For the text-containing cell, return its midpoint in [X, Y] coordinate format. 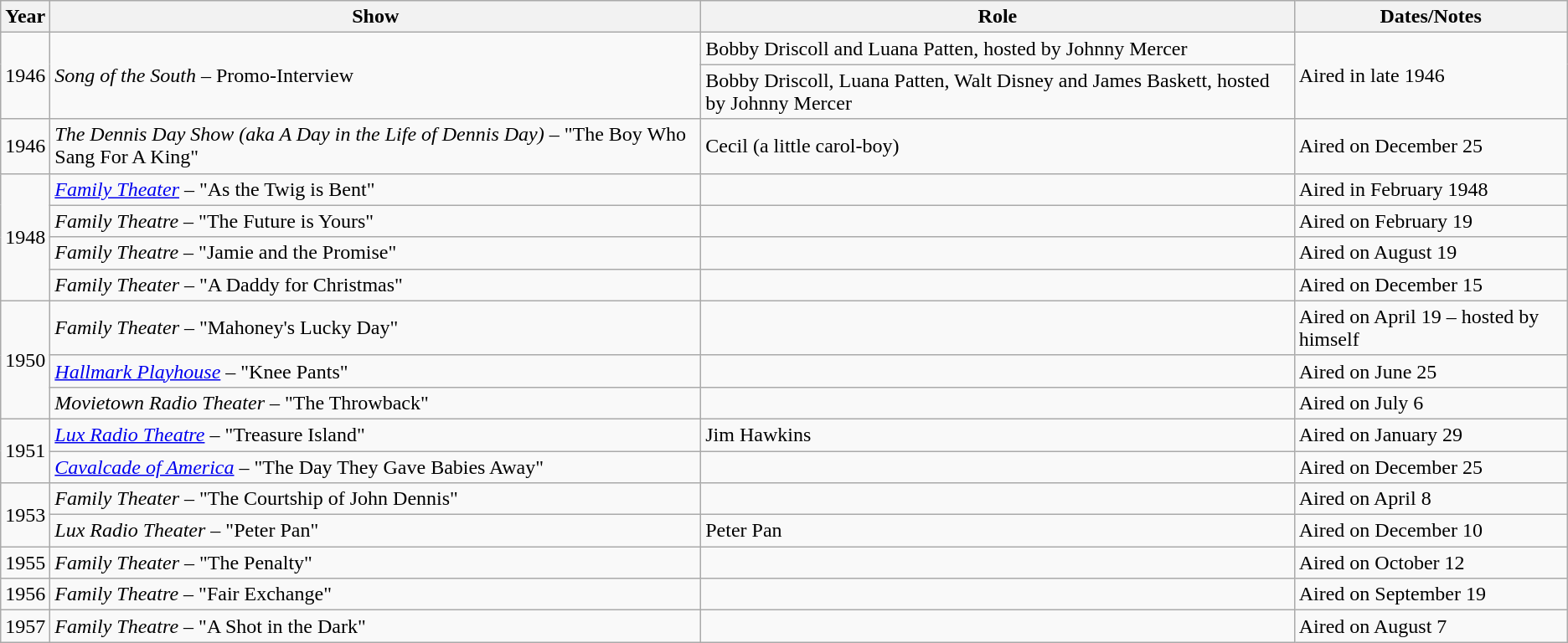
Family Theater – "As the Twig is Bent" [375, 189]
Cecil (a little carol-boy) [998, 146]
Lux Radio Theatre – "Treasure Island" [375, 435]
Aired on September 19 [1431, 594]
1955 [25, 563]
1950 [25, 360]
Song of the South – Promo-Interview [375, 75]
Family Theatre – "Fair Exchange" [375, 594]
Aired on February 19 [1431, 221]
1951 [25, 450]
Family Theatre – "Jamie and the Promise" [375, 253]
Role [998, 17]
Family Theater – "A Daddy for Christmas" [375, 285]
Hallmark Playhouse – "Knee Pants" [375, 371]
Family Theater – "The Penalty" [375, 563]
Lux Radio Theater – "Peter Pan" [375, 531]
Aired on October 12 [1431, 563]
Aired on December 10 [1431, 531]
Show [375, 17]
Aired on July 6 [1431, 403]
Aired on August 19 [1431, 253]
Family Theatre – "A Shot in the Dark" [375, 626]
Bobby Driscoll and Luana Patten, hosted by Johnny Mercer [998, 49]
Family Theater – "Mahoney's Lucky Day" [375, 328]
Jim Hawkins [998, 435]
Aired in February 1948 [1431, 189]
Aired on January 29 [1431, 435]
Bobby Driscoll, Luana Patten, Walt Disney and James Baskett, hosted by Johnny Mercer [998, 92]
Aired on April 8 [1431, 499]
Aired in late 1946 [1431, 75]
The Dennis Day Show (aka A Day in the Life of Dennis Day) – "The Boy Who Sang For A King" [375, 146]
1957 [25, 626]
1953 [25, 515]
Family Theatre – "The Future is Yours" [375, 221]
Movietown Radio Theater – "The Throwback" [375, 403]
1956 [25, 594]
1948 [25, 237]
Aired on June 25 [1431, 371]
Year [25, 17]
Dates/Notes [1431, 17]
Peter Pan [998, 531]
Cavalcade of America – "The Day They Gave Babies Away" [375, 466]
Aired on August 7 [1431, 626]
Family Theater – "The Courtship of John Dennis" [375, 499]
Aired on April 19 – hosted by himself [1431, 328]
Aired on December 15 [1431, 285]
